Search for the cell housing the specified text and yield its (x, y) center coordinate. 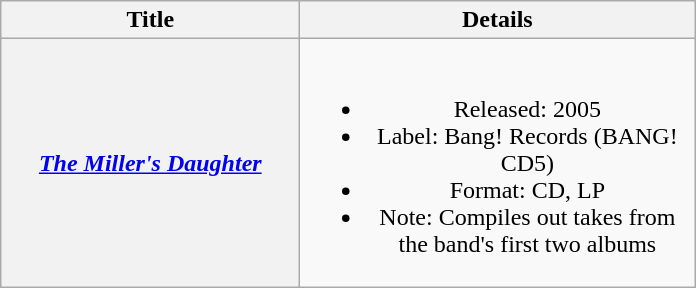
The Miller's Daughter (150, 163)
Details (498, 20)
Title (150, 20)
Released: 2005Label: Bang! Records (BANG! CD5)Format: CD, LPNote: Compiles out takes from the band's first two albums (498, 163)
